Search for the cell housing the specified text and yield its [X, Y] center coordinate. 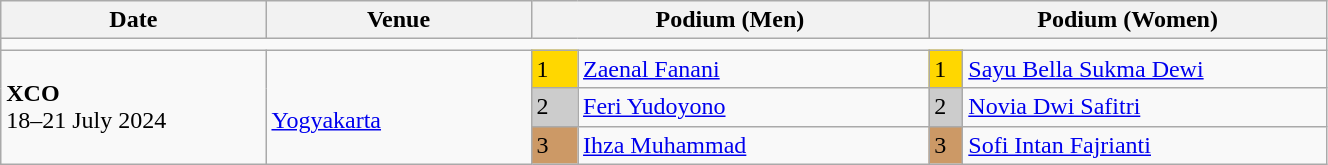
Yogyakarta [398, 107]
Venue [398, 20]
Ihza Muhammad [754, 145]
Sofi Intan Fajrianti [1145, 145]
Novia Dwi Safitri [1145, 107]
Podium (Women) [1128, 20]
Podium (Men) [730, 20]
Feri Yudoyono [754, 107]
Date [134, 20]
XCO 18–21 July 2024 [134, 107]
Sayu Bella Sukma Dewi [1145, 69]
Zaenal Fanani [754, 69]
